Determine the [x, y] coordinate at the center of the cell enclosing the given text.  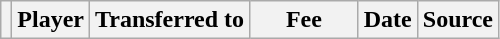
Date [388, 20]
Player [51, 20]
Transferred to [170, 20]
Fee [304, 20]
Source [458, 20]
